Output the (x, y) coordinate of the center of the cell containing the given text.  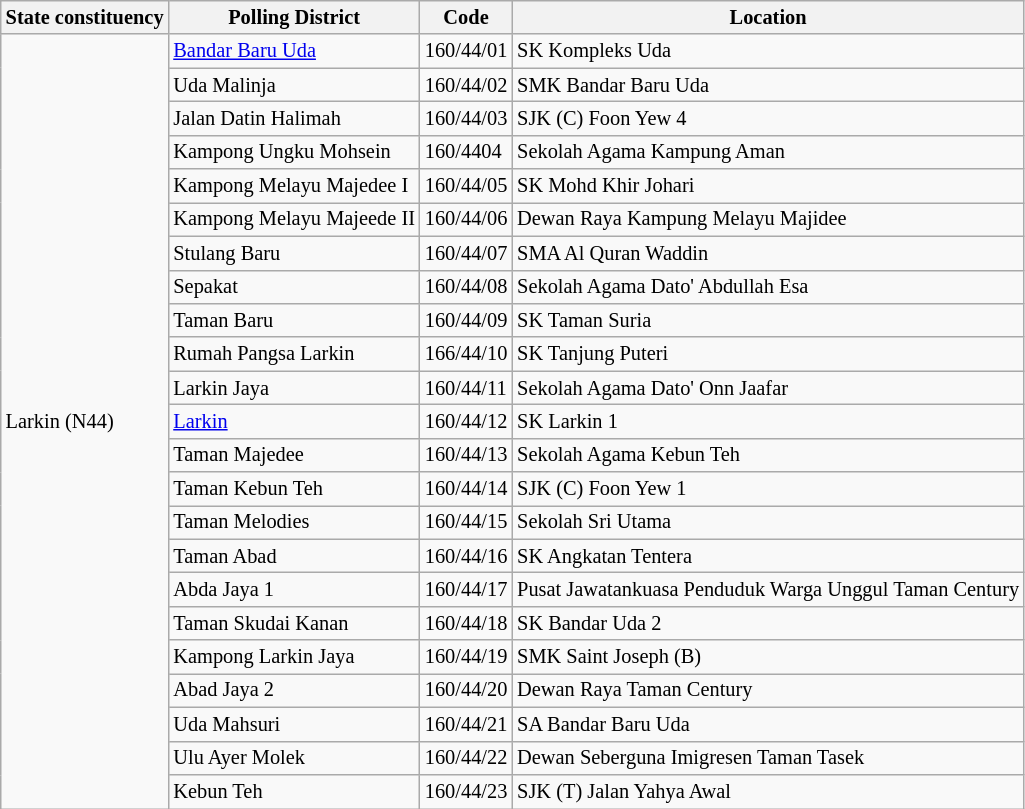
Uda Mahsuri (294, 724)
Sekolah Agama Dato' Abdullah Esa (768, 287)
Sekolah Agama Dato' Onn Jaafar (768, 388)
SA Bandar Baru Uda (768, 724)
Abad Jaya 2 (294, 690)
Taman Melodies (294, 522)
SMK Saint Joseph (B) (768, 657)
Taman Skudai Kanan (294, 623)
160/44/19 (466, 657)
SK Tanjung Puteri (768, 354)
Kampong Melayu Majedee I (294, 186)
Sekolah Sri Utama (768, 522)
SK Bandar Uda 2 (768, 623)
Dewan Seberguna Imigresen Taman Tasek (768, 758)
Sepakat (294, 287)
160/44/22 (466, 758)
Code (466, 17)
Kampong Ungku Mohsein (294, 152)
Ulu Ayer Molek (294, 758)
Sekolah Agama Kebun Teh (768, 455)
Kampong Melayu Majeede II (294, 219)
Kebun Teh (294, 791)
160/44/03 (466, 118)
SK Kompleks Uda (768, 51)
SJK (T) Jalan Yahya Awal (768, 791)
160/4404 (466, 152)
SMK Bandar Baru Uda (768, 85)
Taman Baru (294, 320)
166/44/10 (466, 354)
Taman Majedee (294, 455)
160/44/06 (466, 219)
160/44/21 (466, 724)
160/44/17 (466, 589)
SJK (C) Foon Yew 4 (768, 118)
160/44/12 (466, 421)
Larkin (294, 421)
Taman Abad (294, 556)
SK Taman Suria (768, 320)
SK Mohd Khir Johari (768, 186)
160/44/23 (466, 791)
160/44/05 (466, 186)
Polling District (294, 17)
160/44/02 (466, 85)
Pusat Jawatankuasa Penduduk Warga Unggul Taman Century (768, 589)
Stulang Baru (294, 253)
Bandar Baru Uda (294, 51)
Taman Kebun Teh (294, 489)
Larkin Jaya (294, 388)
160/44/13 (466, 455)
160/44/16 (466, 556)
160/44/09 (466, 320)
160/44/07 (466, 253)
Dewan Raya Kampung Melayu Majidee (768, 219)
Larkin (N44) (85, 421)
SK Angkatan Tentera (768, 556)
Uda Malinja (294, 85)
160/44/08 (466, 287)
160/44/18 (466, 623)
160/44/20 (466, 690)
SMA Al Quran Waddin (768, 253)
160/44/15 (466, 522)
160/44/14 (466, 489)
Dewan Raya Taman Century (768, 690)
Sekolah Agama Kampung Aman (768, 152)
SK Larkin 1 (768, 421)
160/44/11 (466, 388)
State constituency (85, 17)
Rumah Pangsa Larkin (294, 354)
SJK (C) Foon Yew 1 (768, 489)
Kampong Larkin Jaya (294, 657)
Location (768, 17)
160/44/01 (466, 51)
Jalan Datin Halimah (294, 118)
Abda Jaya 1 (294, 589)
